Return (X, Y) of the center of cell containing provided text 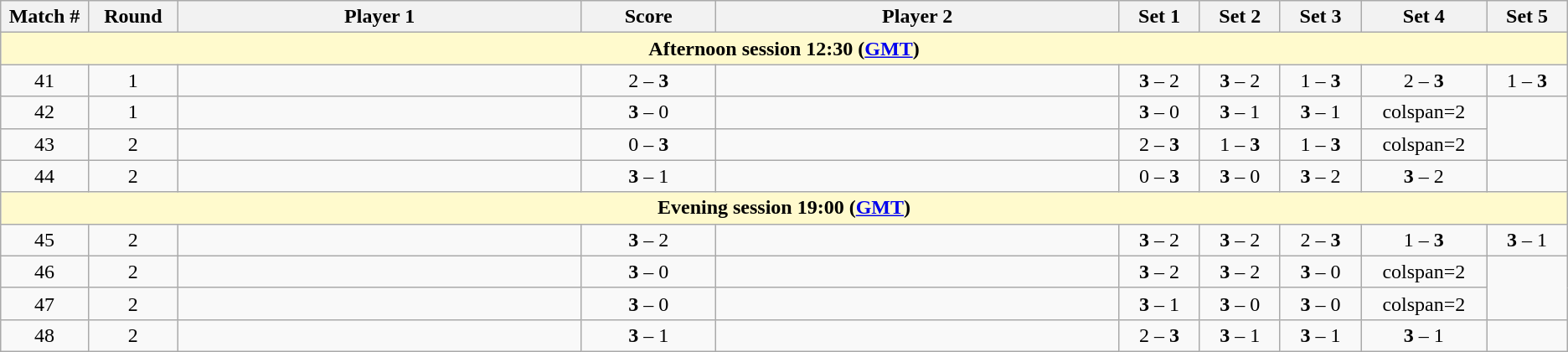
Set 5 (1527, 17)
Round (132, 17)
42 (45, 112)
Set 2 (1240, 17)
Set 3 (1320, 17)
48 (45, 335)
43 (45, 144)
Score (648, 17)
Set 1 (1159, 17)
41 (45, 80)
Evening session 19:00 (GMT) (784, 208)
44 (45, 176)
Player 2 (916, 17)
45 (45, 240)
46 (45, 272)
Afternoon session 12:30 (GMT) (784, 49)
47 (45, 303)
Set 4 (1424, 17)
Match # (45, 17)
Player 1 (379, 17)
